Determine the (X, Y) coordinate at the center of the cell enclosing the given text.  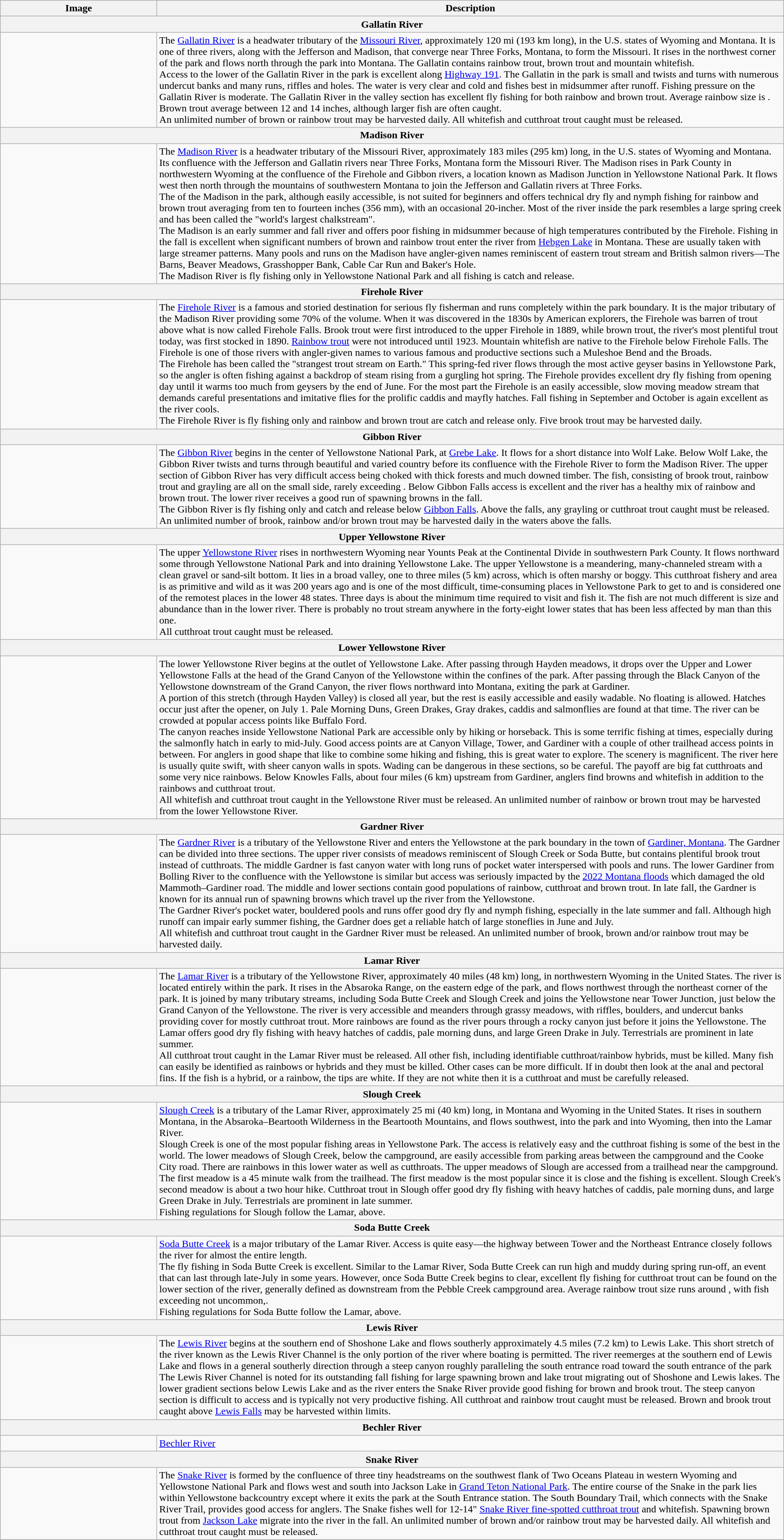
Description (470, 8)
Madison River (392, 135)
Slough Creek (392, 1094)
Soda Butte Creek (392, 1228)
Firehole River (392, 292)
Upper Yellowstone River (392, 536)
Lower Yellowstone River (392, 647)
Gardner River (392, 827)
Lamar River (392, 960)
Gallatin River (392, 24)
Lewis River (392, 1328)
Image (79, 8)
Gibbon River (392, 437)
Snake River (392, 1459)
